Identify which cell holds the provided text, then report its [x, y] central coordinate. 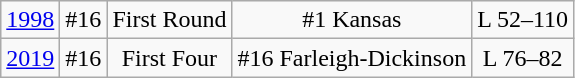
First Four [170, 58]
First Round [170, 20]
#1 Kansas [352, 20]
L 76–82 [523, 58]
#16 Farleigh-Dickinson [352, 58]
1998 [30, 20]
2019 [30, 58]
L 52–110 [523, 20]
